Output the (X, Y) coordinate of the center of the cell containing the given text.  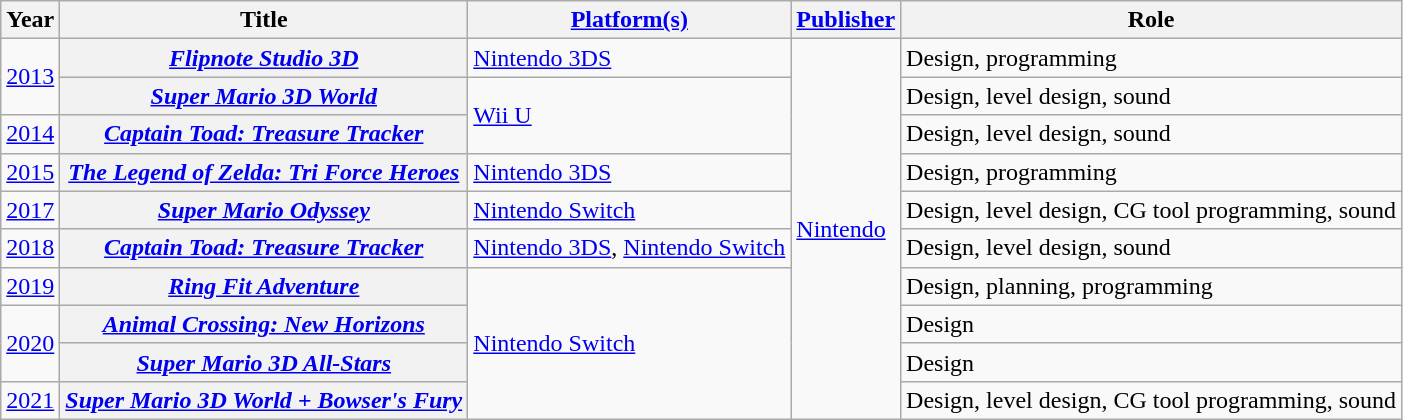
Flipnote Studio 3D (264, 58)
Super Mario Odyssey (264, 210)
2019 (30, 286)
2015 (30, 172)
2018 (30, 248)
2013 (30, 77)
Nintendo 3DS, Nintendo Switch (630, 248)
Super Mario 3D World + Bowser's Fury (264, 400)
2017 (30, 210)
Role (1152, 20)
Design, planning, programming (1152, 286)
Wii U (630, 115)
Super Mario 3D All-Stars (264, 362)
Nintendo (846, 230)
2021 (30, 400)
Publisher (846, 20)
2020 (30, 343)
Animal Crossing: New Horizons (264, 324)
Ring Fit Adventure (264, 286)
Platform(s) (630, 20)
2014 (30, 134)
The Legend of Zelda: Tri Force Heroes (264, 172)
Year (30, 20)
Title (264, 20)
Super Mario 3D World (264, 96)
